Search for the cell housing the specified text and yield its [x, y] center coordinate. 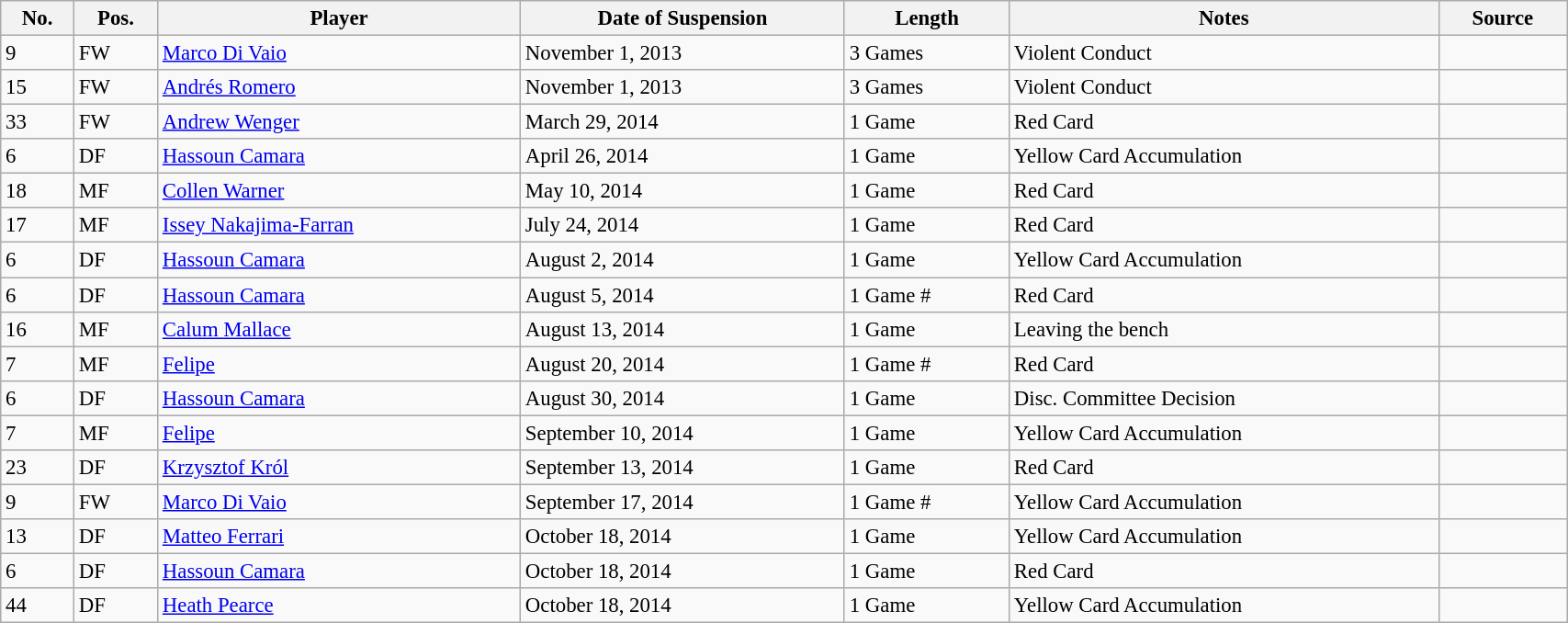
Player [340, 18]
Pos. [116, 18]
Andrés Romero [340, 87]
Leaving the bench [1224, 329]
August 5, 2014 [683, 295]
August 2, 2014 [683, 260]
Issey Nakajima-Farran [340, 225]
Disc. Committee Decision [1224, 398]
Heath Pearce [340, 606]
15 [38, 87]
Length [926, 18]
23 [38, 468]
July 24, 2014 [683, 225]
No. [38, 18]
September 17, 2014 [683, 502]
16 [38, 329]
Calum Mallace [340, 329]
September 13, 2014 [683, 468]
44 [38, 606]
Source [1503, 18]
33 [38, 122]
August 13, 2014 [683, 329]
March 29, 2014 [683, 122]
August 20, 2014 [683, 364]
Collen Warner [340, 191]
Matteo Ferrari [340, 537]
17 [38, 225]
April 26, 2014 [683, 156]
Notes [1224, 18]
Krzysztof Król [340, 468]
Andrew Wenger [340, 122]
Date of Suspension [683, 18]
18 [38, 191]
August 30, 2014 [683, 398]
September 10, 2014 [683, 433]
May 10, 2014 [683, 191]
13 [38, 537]
